Capture the cell that displays the provided text and extract its [x, y] central coordinate. 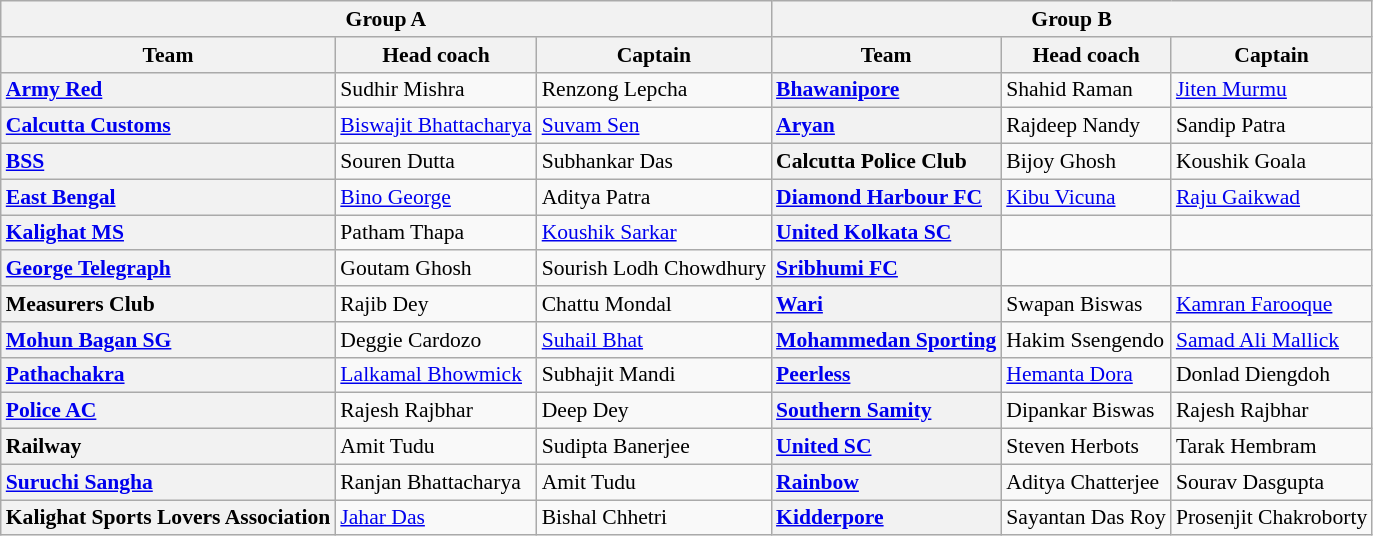
Police AC [168, 411]
Hemanta Dora [1086, 375]
Dipankar Biswas [1086, 411]
Railway [168, 447]
Koushik Sarkar [654, 233]
Sandip Patra [1272, 126]
Sribhumi FC [886, 269]
Prosenjit Chakroborty [1272, 518]
United Kolkata SC [886, 233]
United SC [886, 447]
Donlad Diengdoh [1272, 375]
Pathachakra [168, 375]
Suhail Bhat [654, 340]
Hakim Ssengendo [1086, 340]
Kalighat MS [168, 233]
Sayantan Das Roy [1086, 518]
Kidderpore [886, 518]
East Bengal [168, 197]
Shahid Raman [1086, 90]
Diamond Harbour FC [886, 197]
Samad Ali Mallick [1272, 340]
Sudhir Mishra [436, 90]
Goutam Ghosh [436, 269]
George Telegraph [168, 269]
Bishal Chhetri [654, 518]
Aditya Patra [654, 197]
Suvam Sen [654, 126]
Rainbow [886, 482]
Rajdeep Nandy [1086, 126]
Lalkamal Bhowmick [436, 375]
Kibu Vicuna [1086, 197]
Sourav Dasgupta [1272, 482]
Bino George [436, 197]
Raju Gaikwad [1272, 197]
Aryan [886, 126]
Calcutta Customs [168, 126]
Souren Dutta [436, 162]
Group A [386, 19]
Deep Dey [654, 411]
Deggie Cardozo [436, 340]
Kamran Farooque [1272, 304]
Calcutta Police Club [886, 162]
Bijoy Ghosh [1086, 162]
Subhankar Das [654, 162]
Chattu Mondal [654, 304]
Sourish Lodh Chowdhury [654, 269]
Aditya Chatterjee [1086, 482]
Southern Samity [886, 411]
Rajib Dey [436, 304]
Ranjan Bhattacharya [436, 482]
Suruchi Sangha [168, 482]
Jiten Murmu [1272, 90]
Kalighat Sports Lovers Association [168, 518]
Renzong Lepcha [654, 90]
Bhawanipore [886, 90]
Koushik Goala [1272, 162]
Mohun Bagan SG [168, 340]
Swapan Biswas [1086, 304]
Steven Herbots [1086, 447]
Sudipta Banerjee [654, 447]
Peerless [886, 375]
Mohammedan Sporting [886, 340]
Jahar Das [436, 518]
Army Red [168, 90]
Wari [886, 304]
BSS [168, 162]
Group B [1072, 19]
Subhajit Mandi [654, 375]
Biswajit Bhattacharya [436, 126]
Tarak Hembram [1272, 447]
Patham Thapa [436, 233]
Measurers Club [168, 304]
